Identify which cell holds the provided text, then report its (X, Y) central coordinate. 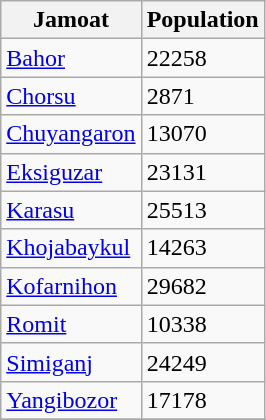
Romit (71, 324)
25513 (202, 210)
14263 (202, 248)
Simiganj (71, 362)
29682 (202, 286)
Khojabaykul (71, 248)
Bahor (71, 58)
23131 (202, 172)
Kofarnihon (71, 286)
13070 (202, 134)
2871 (202, 96)
24249 (202, 362)
Population (202, 20)
Jamoat (71, 20)
Chorsu (71, 96)
Yangibozor (71, 400)
22258 (202, 58)
Eksiguzar (71, 172)
10338 (202, 324)
17178 (202, 400)
Karasu (71, 210)
Chuyangaron (71, 134)
